Scan for the cell matching the given text and deliver its (x, y) coordinate at center. 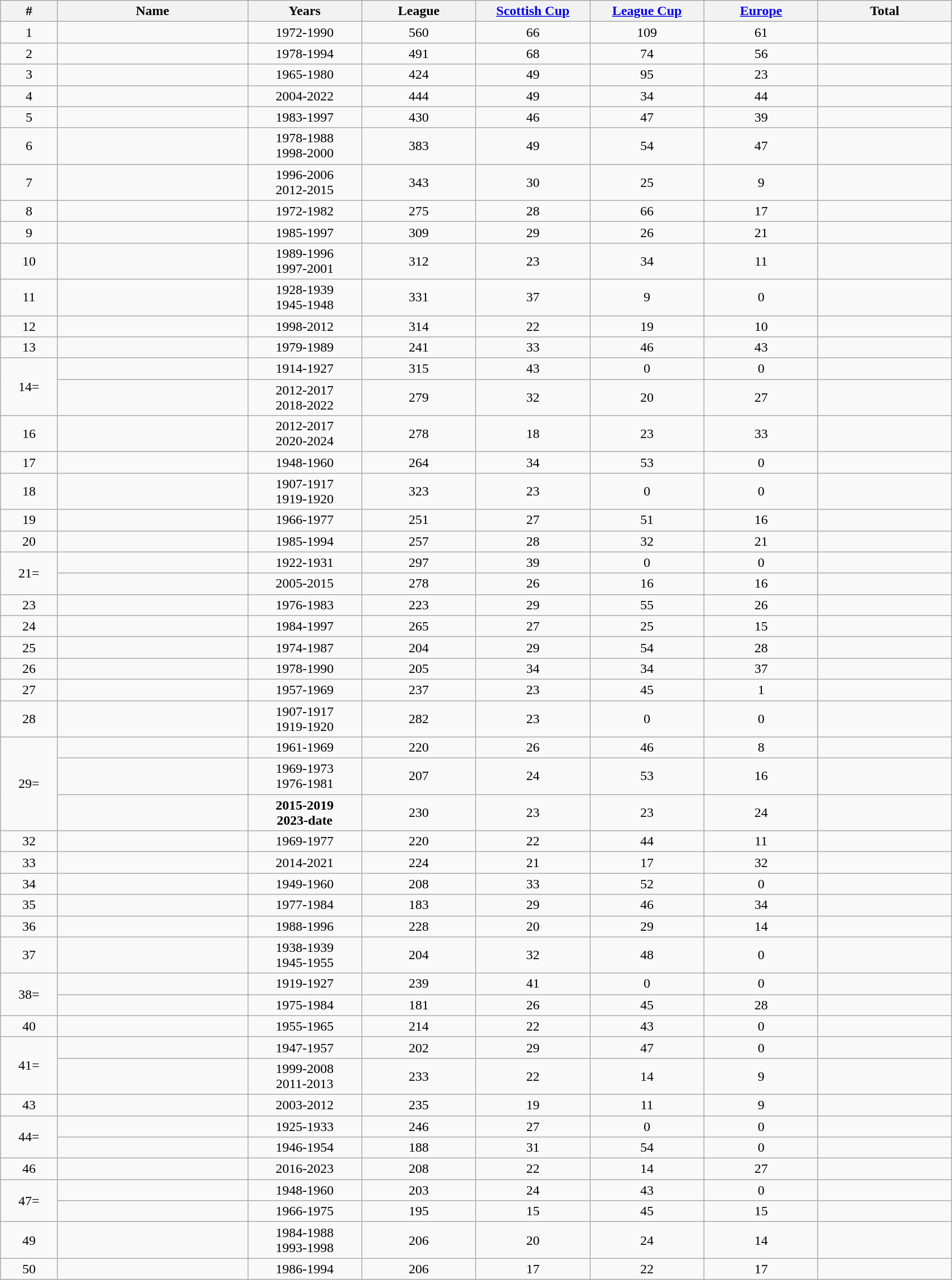
257 (419, 541)
4 (29, 96)
444 (419, 96)
5 (29, 117)
38= (29, 994)
Scottish Cup (533, 11)
1975-1984 (305, 1005)
31 (533, 1148)
188 (419, 1148)
560 (419, 32)
6 (29, 146)
343 (419, 182)
1972-1990 (305, 32)
1976-1983 (305, 605)
383 (419, 146)
1974-1987 (305, 647)
12 (29, 326)
51 (647, 520)
214 (419, 1026)
251 (419, 520)
275 (419, 211)
1955-1965 (305, 1026)
491 (419, 54)
1957-1969 (305, 690)
2003-2012 (305, 1105)
424 (419, 75)
195 (419, 1211)
1949-1960 (305, 884)
279 (419, 397)
1989-19961997-2001 (305, 261)
1986-1994 (305, 1269)
1947-1957 (305, 1047)
224 (419, 863)
2016-2023 (305, 1169)
3 (29, 75)
1961-1969 (305, 748)
41= (29, 1066)
1919-1927 (305, 984)
2004-2022 (305, 96)
61 (761, 32)
315 (419, 369)
1978-1994 (305, 54)
1985-1997 (305, 232)
1977-1984 (305, 905)
183 (419, 905)
50 (29, 1269)
241 (419, 348)
2012-20172020-2024 (305, 434)
14= (29, 387)
265 (419, 626)
League (419, 11)
1946-1954 (305, 1148)
74 (647, 54)
55 (647, 605)
1965-1980 (305, 75)
1966-1975 (305, 1211)
2 (29, 54)
1922-1931 (305, 562)
230 (419, 812)
312 (419, 261)
331 (419, 297)
264 (419, 463)
13 (29, 348)
68 (533, 54)
246 (419, 1127)
95 (647, 75)
2012-20172018-2022 (305, 397)
47= (29, 1201)
1998-2012 (305, 326)
1999-20082011-2013 (305, 1076)
52 (647, 884)
36 (29, 926)
Name (153, 11)
1969-1977 (305, 841)
1978-1990 (305, 668)
282 (419, 719)
323 (419, 491)
109 (647, 32)
League Cup (647, 11)
1983-1997 (305, 117)
2005-2015 (305, 584)
Total (885, 11)
Europe (761, 11)
309 (419, 232)
1984-1997 (305, 626)
239 (419, 984)
430 (419, 117)
1966-1977 (305, 520)
205 (419, 668)
237 (419, 690)
56 (761, 54)
1978-19881998-2000 (305, 146)
1984-19881993-1998 (305, 1240)
Years (305, 11)
181 (419, 1005)
1925-1933 (305, 1127)
297 (419, 562)
223 (419, 605)
40 (29, 1026)
233 (419, 1076)
235 (419, 1105)
2014-2021 (305, 863)
1996-20062012-2015 (305, 182)
228 (419, 926)
44= (29, 1137)
1985-1994 (305, 541)
# (29, 11)
1988-1996 (305, 926)
2015-20192023-date (305, 812)
7 (29, 182)
203 (419, 1190)
21= (29, 573)
207 (419, 777)
314 (419, 326)
48 (647, 955)
30 (533, 182)
41 (533, 984)
1969-19731976-1981 (305, 777)
1979-1989 (305, 348)
1938-19391945-1955 (305, 955)
1928-19391945-1948 (305, 297)
35 (29, 905)
29= (29, 784)
1914-1927 (305, 369)
1972-1982 (305, 211)
202 (419, 1047)
